Determine the (x, y) coordinate at the center of the cell enclosing the given text.  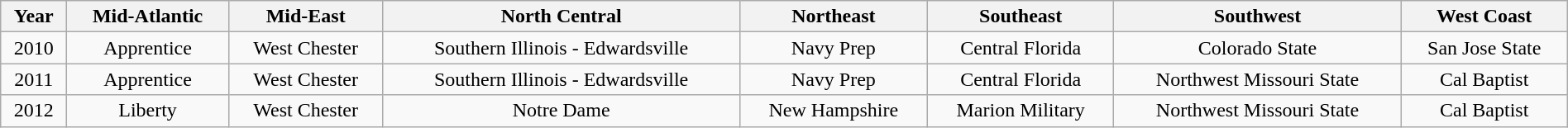
San Jose State (1484, 48)
Liberty (148, 111)
Year (34, 17)
North Central (561, 17)
Notre Dame (561, 111)
2012 (34, 111)
Mid-East (306, 17)
Marion Military (1021, 111)
New Hampshire (834, 111)
Colorado State (1257, 48)
2010 (34, 48)
Northeast (834, 17)
Southwest (1257, 17)
Mid-Atlantic (148, 17)
Southeast (1021, 17)
West Coast (1484, 17)
2011 (34, 79)
